Find where the given text appears and provide that cell's center as [x, y] coordinate. 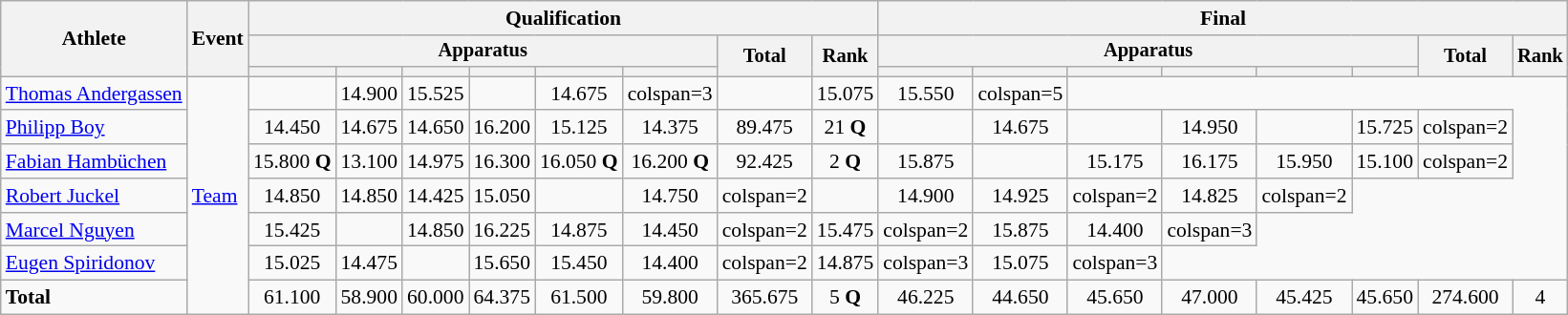
14.950 [1210, 128]
Athlete [94, 38]
Fabian Hambüchen [94, 161]
5 Q [845, 298]
Philipp Boy [94, 128]
16.200 Q [671, 161]
14.650 [436, 128]
60.000 [436, 298]
59.800 [671, 298]
274.600 [1466, 298]
15.550 [925, 94]
14.925 [1020, 196]
45.425 [1303, 298]
14.750 [671, 196]
15.425 [292, 230]
colspan=5 [1020, 94]
16.200 [501, 128]
16.175 [1210, 161]
44.650 [1020, 298]
15.125 [579, 128]
15.100 [1384, 161]
15.050 [501, 196]
15.450 [579, 263]
16.050 Q [579, 161]
14.425 [436, 196]
21 Q [845, 128]
61.100 [292, 298]
14.375 [671, 128]
15.475 [845, 230]
365.675 [764, 298]
Marcel Nguyen [94, 230]
13.100 [369, 161]
4 [1540, 298]
Eugen Spiridonov [94, 263]
14.475 [369, 263]
15.650 [501, 263]
Event [218, 38]
Thomas Andergassen [94, 94]
89.475 [764, 128]
15.525 [436, 94]
15.025 [292, 263]
46.225 [925, 298]
2 Q [845, 161]
92.425 [764, 161]
Final [1223, 18]
61.500 [579, 298]
15.800 Q [292, 161]
15.950 [1303, 161]
14.825 [1210, 196]
64.375 [501, 298]
58.900 [369, 298]
Qualification [564, 18]
15.175 [1114, 161]
16.300 [501, 161]
Robert Juckel [94, 196]
15.725 [1384, 128]
14.975 [436, 161]
Team [218, 195]
16.225 [501, 230]
47.000 [1210, 298]
